Pinpoint the cell where the given text exists, returning its (X, Y) midpoint coordinate. 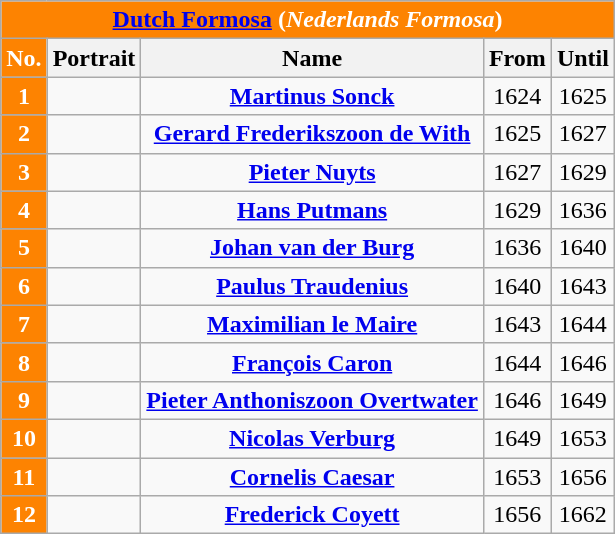
Gerard Frederikszoon de With (312, 134)
Johan van der Burg (312, 248)
No. (24, 58)
Pieter Nuyts (312, 172)
1 (24, 96)
Paulus Traudenius (312, 286)
2 (24, 134)
Martinus Sonck (312, 96)
Dutch Formosa (Nederlands Formosa) (308, 20)
Pieter Anthoniszoon Overtwater (312, 400)
1662 (582, 515)
10 (24, 438)
11 (24, 477)
6 (24, 286)
12 (24, 515)
From (517, 58)
9 (24, 400)
Portrait (94, 58)
Cornelis Caesar (312, 477)
Hans Putmans (312, 210)
1624 (517, 96)
Nicolas Verburg (312, 438)
3 (24, 172)
Maximilian le Maire (312, 324)
Frederick Coyett (312, 515)
4 (24, 210)
François Caron (312, 362)
Name (312, 58)
7 (24, 324)
5 (24, 248)
Until (582, 58)
8 (24, 362)
